For the text-containing cell, return its midpoint in [x, y] coordinate format. 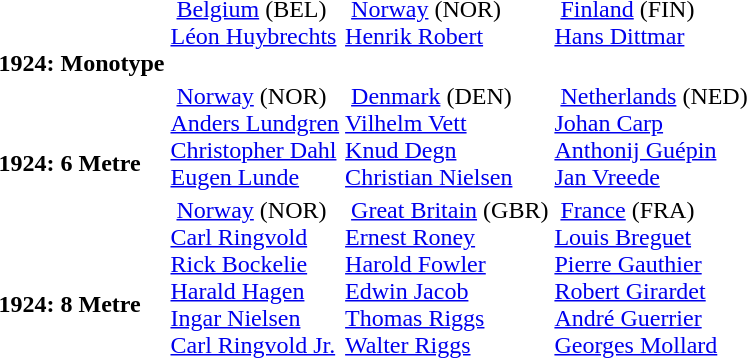
Norway (NOR)Anders LundgrenChristopher DahlEugen Lunde [255, 136]
Denmark (DEN)Vilhelm VettKnud DegnChristian Nielsen [447, 136]
